Locate the cell with the specified text and output its (x, y) center coordinate. 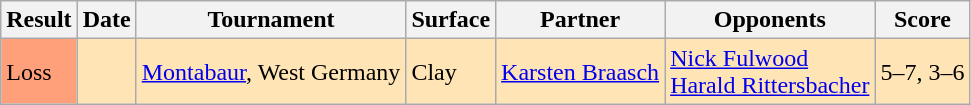
Clay (451, 72)
5–7, 3–6 (922, 72)
Karsten Braasch (580, 72)
Partner (580, 20)
Score (922, 20)
Result (39, 20)
Date (106, 20)
Opponents (770, 20)
Loss (39, 72)
Surface (451, 20)
Montabaur, West Germany (271, 72)
Tournament (271, 20)
Nick Fulwood Harald Rittersbacher (770, 72)
